Output the [x, y] coordinate of the center of the cell containing the given text.  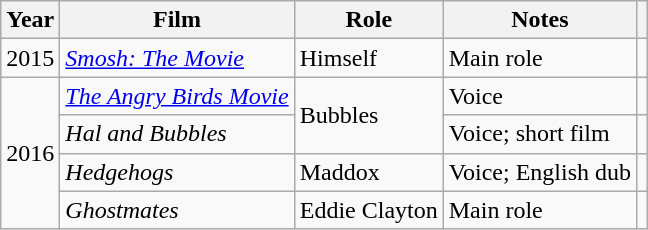
2015 [30, 58]
Bubbles [368, 115]
Eddie Clayton [368, 210]
Voice [540, 96]
Hedgehogs [177, 172]
Year [30, 20]
Voice; English dub [540, 172]
Himself [368, 58]
Smosh: The Movie [177, 58]
Role [368, 20]
2016 [30, 153]
Notes [540, 20]
Hal and Bubbles [177, 134]
The Angry Birds Movie [177, 96]
Ghostmates [177, 210]
Maddox [368, 172]
Film [177, 20]
Voice; short film [540, 134]
